Pinpoint the cell where the given text exists, returning its [X, Y] midpoint coordinate. 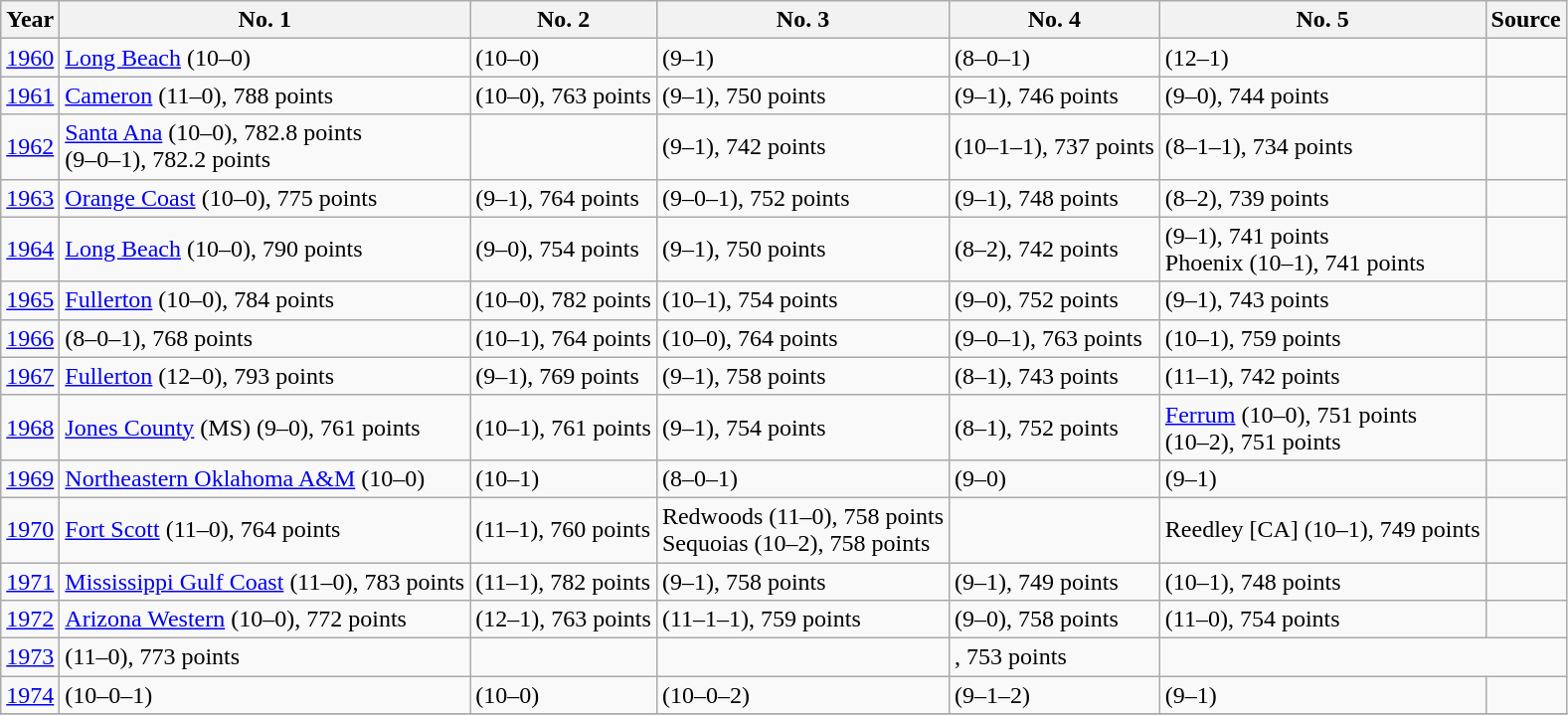
1962 [30, 147]
(11–1), 760 points [564, 529]
(11–0), 754 points [1322, 620]
(9–1), 746 points [1055, 95]
(10–1) [564, 478]
(9–1), 742 points [802, 147]
(10–1), 748 points [1322, 582]
(10–1–1), 737 points [1055, 147]
(9–1), 741 pointsPhoenix (10–1), 741 points [1322, 249]
(8–1–1), 734 points [1322, 147]
1964 [30, 249]
Cameron (11–0), 788 points [264, 95]
No. 4 [1055, 20]
No. 1 [264, 20]
(8–0–1), 768 points [264, 338]
(12–1) [1322, 58]
(10–1), 754 points [802, 300]
(11–1), 742 points [1322, 376]
1960 [30, 58]
(10–1), 761 points [564, 428]
(9–0), 754 points [564, 249]
(10–0), 782 points [564, 300]
Ferrum (10–0), 751 points (10–2), 751 points [1322, 428]
(12–1), 763 points [564, 620]
(9–1), 754 points [802, 428]
(10–1), 764 points [564, 338]
(8–2), 742 points [1055, 249]
Fullerton (12–0), 793 points [264, 376]
(11–0), 773 points [264, 657]
Orange Coast (10–0), 775 points [264, 198]
(9–0), 752 points [1055, 300]
(9–1), 769 points [564, 376]
(10–1), 759 points [1322, 338]
Mississippi Gulf Coast (11–0), 783 points [264, 582]
(11–1), 782 points [564, 582]
(8–1), 743 points [1055, 376]
1973 [30, 657]
(11–1–1), 759 points [802, 620]
(10–0–2) [802, 695]
Reedley [CA] (10–1), 749 points [1322, 529]
(8–1), 752 points [1055, 428]
(9–1–2) [1055, 695]
1966 [30, 338]
Northeastern Oklahoma A&M (10–0) [264, 478]
(9–1), 764 points [564, 198]
1963 [30, 198]
1967 [30, 376]
1974 [30, 695]
Long Beach (10–0), 790 points [264, 249]
(8–2), 739 points [1322, 198]
(10–0–1) [264, 695]
(9–1), 743 points [1322, 300]
(9–1), 749 points [1055, 582]
1969 [30, 478]
1968 [30, 428]
(9–0–1), 752 points [802, 198]
1961 [30, 95]
Arizona Western (10–0), 772 points [264, 620]
No. 2 [564, 20]
Long Beach (10–0) [264, 58]
Source [1525, 20]
No. 3 [802, 20]
Jones County (MS) (9–0), 761 points [264, 428]
Fort Scott (11–0), 764 points [264, 529]
1965 [30, 300]
1972 [30, 620]
1971 [30, 582]
(10–0), 764 points [802, 338]
(10–0), 763 points [564, 95]
Year [30, 20]
(9–0) [1055, 478]
Fullerton (10–0), 784 points [264, 300]
1970 [30, 529]
(9–0), 758 points [1055, 620]
(9–0–1), 763 points [1055, 338]
No. 5 [1322, 20]
(9–0), 744 points [1322, 95]
Santa Ana (10–0), 782.8 points (9–0–1), 782.2 points [264, 147]
Redwoods (11–0), 758 pointsSequoias (10–2), 758 points [802, 529]
, 753 points [1055, 657]
(9–1), 748 points [1055, 198]
